Scan for the cell matching the given text and deliver its [x, y] coordinate at center. 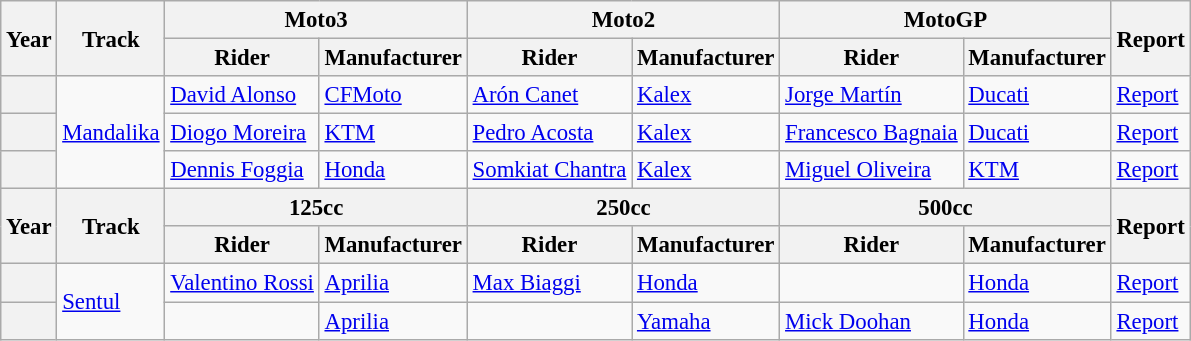
Valentino Rossi [242, 283]
Mandalika [111, 132]
MotoGP [946, 20]
Pedro Acosta [549, 133]
CFMoto [393, 95]
500cc [946, 208]
Miguel Oliveira [872, 170]
Somkiat Chantra [549, 170]
Mick Doohan [872, 321]
250cc [623, 208]
Dennis Foggia [242, 170]
Sentul [111, 302]
Diogo Moreira [242, 133]
Arón Canet [549, 95]
Moto3 [316, 20]
Max Biaggi [549, 283]
Jorge Martín [872, 95]
Yamaha [706, 321]
David Alonso [242, 95]
Francesco Bagnaia [872, 133]
Moto2 [623, 20]
125cc [316, 208]
